Search for the cell housing the specified text and yield its (x, y) center coordinate. 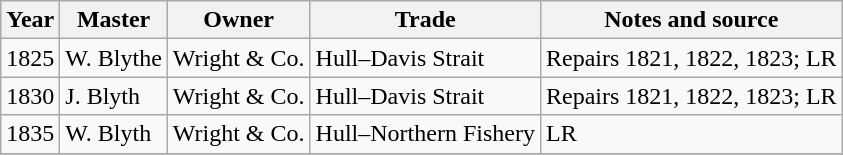
Hull–Northern Fishery (425, 134)
Notes and source (691, 20)
Trade (425, 20)
1835 (30, 134)
Master (114, 20)
W. Blyth (114, 134)
Year (30, 20)
1825 (30, 58)
LR (691, 134)
J. Blyth (114, 96)
Owner (238, 20)
1830 (30, 96)
W. Blythe (114, 58)
